Capture the cell that displays the provided text and extract its (x, y) central coordinate. 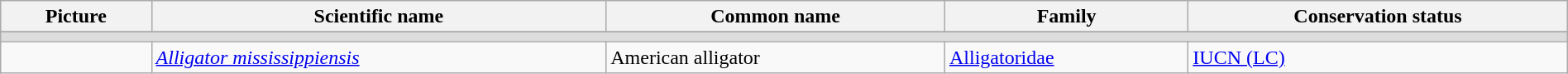
Common name (776, 17)
Alligator mississippiensis (379, 57)
Picture (76, 17)
Alligatoridae (1066, 57)
IUCN (LC) (1378, 57)
Scientific name (379, 17)
Conservation status (1378, 17)
American alligator (776, 57)
Family (1066, 17)
